Identify which cell holds the provided text, then report its [x, y] central coordinate. 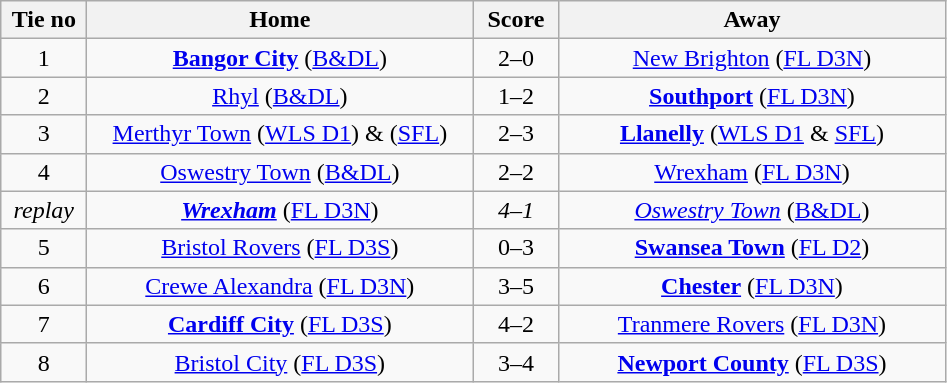
0–3 [516, 248]
Newport County (FL D3S) [752, 362]
2–2 [516, 172]
7 [44, 324]
Crewe Alexandra (FL D3N) [280, 286]
Tranmere Rovers (FL D3N) [752, 324]
Southport (FL D3N) [752, 96]
replay [44, 210]
Llanelly (WLS D1 & SFL) [752, 134]
Bristol Rovers (FL D3S) [280, 248]
1–2 [516, 96]
8 [44, 362]
4 [44, 172]
6 [44, 286]
Swansea Town (FL D2) [752, 248]
New Brighton (FL D3N) [752, 58]
Chester (FL D3N) [752, 286]
3–5 [516, 286]
Tie no [44, 20]
4–1 [516, 210]
3–4 [516, 362]
Bangor City (B&DL) [280, 58]
Away [752, 20]
2–3 [516, 134]
3 [44, 134]
2 [44, 96]
Bristol City (FL D3S) [280, 362]
1 [44, 58]
Home [280, 20]
Rhyl (B&DL) [280, 96]
2–0 [516, 58]
Merthyr Town (WLS D1) & (SFL) [280, 134]
4–2 [516, 324]
Cardiff City (FL D3S) [280, 324]
Score [516, 20]
5 [44, 248]
